Determine the (x, y) coordinate at the center of the cell enclosing the given text.  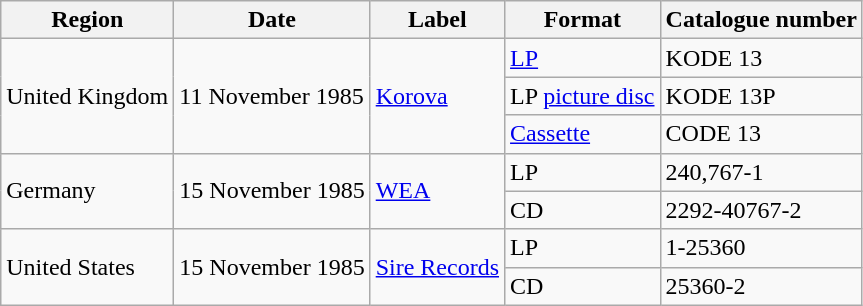
2292-40767-2 (761, 210)
11 November 1985 (272, 96)
Korova (437, 96)
Catalogue number (761, 20)
WEA (437, 191)
Germany (88, 191)
25360-2 (761, 286)
United States (88, 267)
Date (272, 20)
Format (582, 20)
1-25360 (761, 248)
Cassette (582, 134)
KODE 13 (761, 58)
KODE 13P (761, 96)
United Kingdom (88, 96)
Region (88, 20)
CODE 13 (761, 134)
Label (437, 20)
LP picture disc (582, 96)
240,767-1 (761, 172)
Sire Records (437, 267)
